Identify which cell holds the provided text, then report its (X, Y) central coordinate. 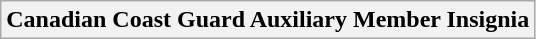
Canadian Coast Guard Auxiliary Member Insignia (268, 20)
